Find where the given text appears and provide that cell's center as (X, Y) coordinate. 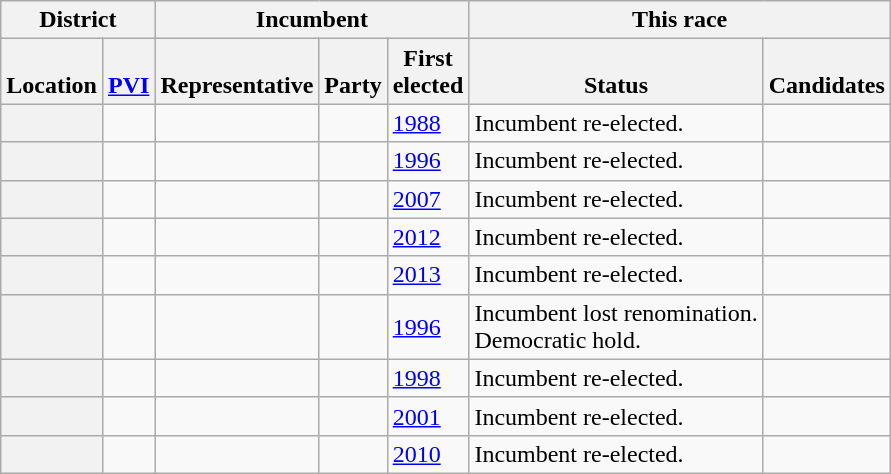
Status (616, 72)
Firstelected (428, 72)
1998 (428, 378)
2010 (428, 454)
Representative (237, 72)
Incumbent lost renomination.Democratic hold. (616, 326)
Party (353, 72)
2012 (428, 237)
Location (52, 72)
2001 (428, 416)
PVI (128, 72)
Incumbent (312, 20)
Candidates (826, 72)
2007 (428, 199)
2013 (428, 275)
District (78, 20)
This race (680, 20)
1988 (428, 123)
